Output the [X, Y] coordinate of the center of the cell containing the given text.  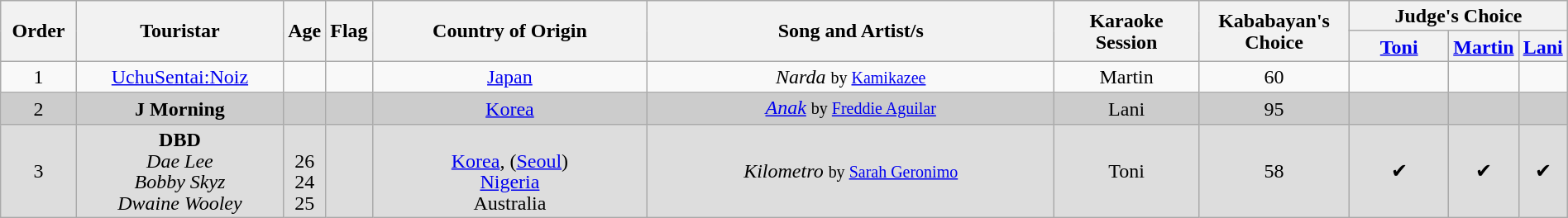
Flag [349, 31]
Touristar [179, 31]
Order [38, 31]
DBD Dae LeeBobby SkyzDwaine Wooley [179, 170]
1 [38, 77]
Song and Artist/s [851, 31]
Kababayan's Choice [1274, 31]
Age [304, 31]
Narda by Kamikazee [851, 77]
95 [1274, 108]
J Morning [179, 108]
UchuSentai:Noiz [179, 77]
60 [1274, 77]
Korea, (Seoul)NigeriaAustralia [509, 170]
Kilometro by Sarah Geronimo [851, 170]
Judge's Choice [1459, 17]
2 [38, 108]
3 [38, 170]
Country of Origin [509, 31]
58 [1274, 170]
Japan [509, 77]
Anak by Freddie Aguilar [851, 108]
262425 [304, 170]
Karaoke Session [1126, 31]
Korea [509, 108]
